Extract the (X, Y) coordinate from the center of the cell holding the provided text.  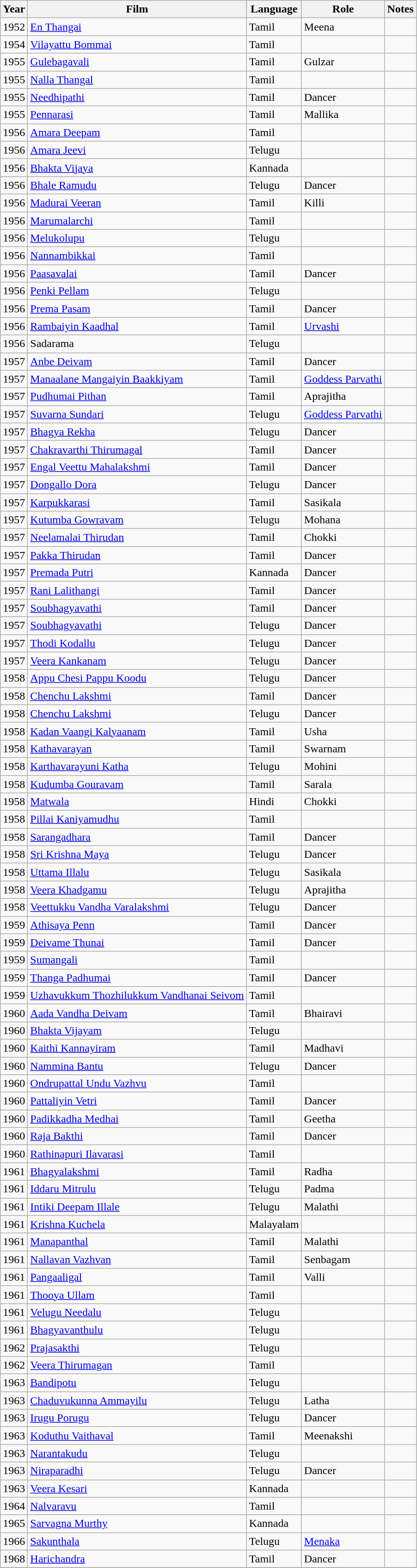
Engal Veettu Mahalakshmi (137, 467)
Amara Deepam (137, 132)
Prajasakthi (137, 1348)
Manaalane Mangaiyin Baakkiyam (137, 379)
Niraparadhi (137, 1471)
Menaka (343, 1541)
Velugu Needalu (137, 1312)
Matwala (137, 802)
Nalvaravu (137, 1506)
Veera Kankanam (137, 661)
Bhagya Rekha (137, 432)
Malayalam (274, 1224)
Manapanthal (137, 1242)
Rani Lalithangi (137, 590)
Mohini (343, 766)
Aada Vandha Deivam (137, 1013)
Valli (343, 1277)
Sumangali (137, 960)
Karthavarayuni Katha (137, 766)
Sadarama (137, 344)
Sarala (343, 784)
Year (14, 9)
Appu Chesi Pappu Koodu (137, 678)
Melukolupu (137, 238)
1952 (14, 27)
Krishna Kuchela (137, 1224)
1964 (14, 1506)
1966 (14, 1541)
Chakravarthi Thirumagal (137, 449)
Radha (343, 1171)
Kathavarayan (137, 749)
Notes (400, 9)
Thodi Kodallu (137, 643)
Thanga Padhumai (137, 978)
Bhakta Vijaya (137, 167)
Bhairavi (343, 1013)
Needhipathi (137, 97)
Raja Bakthi (137, 1136)
Sri Krishna Maya (137, 855)
Swarnam (343, 749)
Bhale Ramudu (137, 185)
Rambaiyin Kaadhal (137, 326)
Harichandra (137, 1559)
Meena (343, 27)
Meenakshi (343, 1436)
Rathinapuri Ilavarasi (137, 1154)
Bandipotu (137, 1383)
Mohana (343, 520)
Pattaliyin Vetri (137, 1101)
Veettukku Vandha Varalakshmi (137, 907)
1965 (14, 1524)
Usha (343, 731)
Marumalarchi (137, 221)
Suvarna Sundari (137, 414)
Latha (343, 1401)
Irugu Porugu (137, 1418)
Prema Pasam (137, 309)
Urvashi (343, 326)
Pennarasi (137, 115)
1954 (14, 44)
Senbagam (343, 1259)
Iddaru Mitrulu (137, 1189)
Karpukkarasi (137, 502)
Mallika (343, 115)
Film (137, 9)
Killi (343, 203)
Veera Khadgamu (137, 890)
Sarangadhara (137, 837)
Role (343, 9)
Language (274, 9)
Veera Kesari (137, 1488)
Narantakudu (137, 1453)
En Thangai (137, 27)
Ondrupattal Undu Vazhvu (137, 1084)
Neelamalai Thirudan (137, 538)
Pakka Thirudan (137, 555)
Uttama Illalu (137, 872)
Amara Jeevi (137, 150)
Pillai Kaniyamudhu (137, 819)
Pangaaligal (137, 1277)
Koduthu Vaithaval (137, 1436)
Gulebagavali (137, 62)
Sakunthala (137, 1541)
Uzhavukkum Thozhilukkum Vandhanai Seivom (137, 995)
1968 (14, 1559)
Geetha (343, 1119)
Thooya Ullam (137, 1295)
Hindi (274, 802)
Kaithi Kannayiram (137, 1048)
Intiki Deepam Illale (137, 1207)
Dongallo Dora (137, 484)
Bhakta Vijayam (137, 1030)
Premada Putri (137, 573)
Anbe Deivam (137, 361)
Padma (343, 1189)
Bhagyalakshmi (137, 1171)
Veera Thirumagan (137, 1365)
Gulzar (343, 62)
Kadan Vaangi Kalyaanam (137, 731)
Nannambikkai (137, 256)
Madurai Veeran (137, 203)
Padikkadha Medhai (137, 1119)
Penki Pellam (137, 291)
Kutumba Gowravam (137, 520)
Deivame Thunai (137, 942)
Paasavalai (137, 273)
Athisaya Penn (137, 925)
Bhagyavanthulu (137, 1330)
Nammina Bantu (137, 1066)
Pudhumai Pithan (137, 397)
Nallavan Vazhvan (137, 1259)
Sarvagna Murthy (137, 1524)
Vilayattu Bommai (137, 44)
Kudumba Gouravam (137, 784)
Chaduvukunna Ammayilu (137, 1401)
Nalla Thangal (137, 80)
Madhavi (343, 1048)
